Locate the cell with the specified text and output its [x, y] center coordinate. 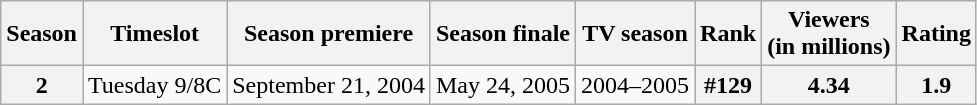
#129 [728, 85]
TV season [634, 34]
Timeslot [154, 34]
2004–2005 [634, 85]
May 24, 2005 [502, 85]
4.34 [829, 85]
1.9 [936, 85]
2 [42, 85]
September 21, 2004 [329, 85]
Rank [728, 34]
Viewers(in millions) [829, 34]
Season premiere [329, 34]
Tuesday 9/8C [154, 85]
Season finale [502, 34]
Rating [936, 34]
Season [42, 34]
